Extract the (x, y) coordinate from the center of the cell holding the provided text.  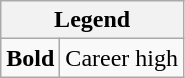
Legend (92, 20)
Career high (122, 58)
Bold (30, 58)
